Scan for the cell matching the given text and deliver its [x, y] coordinate at center. 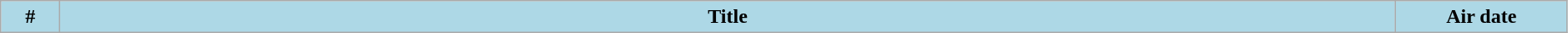
Air date [1481, 17]
# [30, 17]
Title [728, 17]
